Return the (x, y) coordinate for the center point of the cell that contains the specified text.  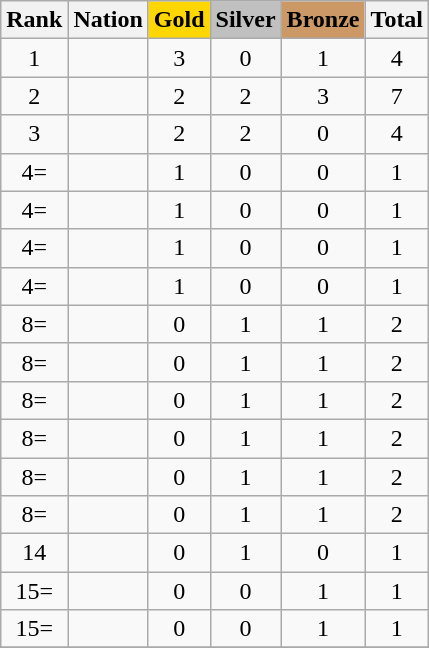
7 (397, 96)
Nation (108, 20)
Total (397, 20)
Gold (179, 20)
Bronze (323, 20)
14 (34, 553)
Rank (34, 20)
Silver (246, 20)
